Search for the cell housing the specified text and yield its (x, y) center coordinate. 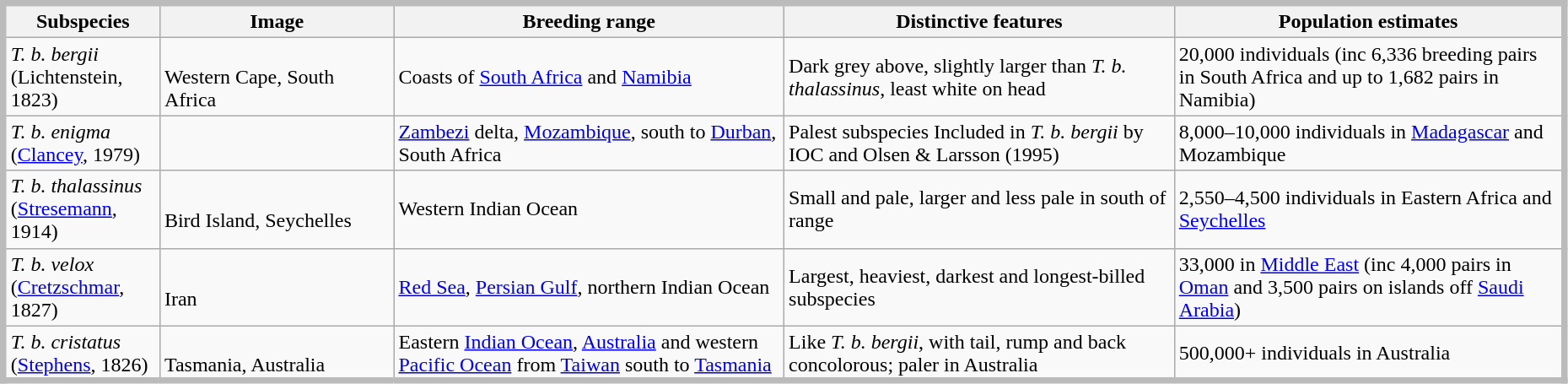
Like T. b. bergii, with tail, rump and back concolorous; paler in Australia (980, 353)
T. b. velox(Cretzschmar, 1827) (81, 287)
T. b. thalassinus(Stresemann, 1914) (81, 209)
Eastern Indian Ocean, Australia and western Pacific Ocean from Taiwan south to Tasmania (589, 353)
2,550–4,500 individuals in Eastern Africa and Seychelles (1370, 209)
Western Cape, South Africa (277, 77)
Tasmania, Australia (277, 353)
20,000 individuals (inc 6,336 breeding pairs in South Africa and up to 1,682 pairs in Namibia) (1370, 77)
Largest, heaviest, darkest and longest-billed subspecies (980, 287)
500,000+ individuals in Australia (1370, 353)
Iran (277, 287)
Population estimates (1370, 20)
Coasts of South Africa and Namibia (589, 77)
Distinctive features (980, 20)
Breeding range (589, 20)
Western Indian Ocean (589, 209)
33,000 in Middle East (inc 4,000 pairs in Oman and 3,500 pairs on islands off Saudi Arabia) (1370, 287)
T. b. bergii(Lichtenstein, 1823) (81, 77)
Small and pale, larger and less pale in south of range (980, 209)
T. b. enigma(Clancey, 1979) (81, 143)
Subspecies (81, 20)
Red Sea, Persian Gulf, northern Indian Ocean (589, 287)
Zambezi delta, Mozambique, south to Durban, South Africa (589, 143)
8,000–10,000 individuals in Madagascar and Mozambique (1370, 143)
Bird Island, Seychelles (277, 209)
Image (277, 20)
T. b. cristatus(Stephens, 1826) (81, 353)
Palest subspecies Included in T. b. bergii by IOC and Olsen & Larsson (1995) (980, 143)
Dark grey above, slightly larger than T. b. thalassinus, least white on head (980, 77)
